Provide the [x, y] coordinate of the cell's center where the given text is located.  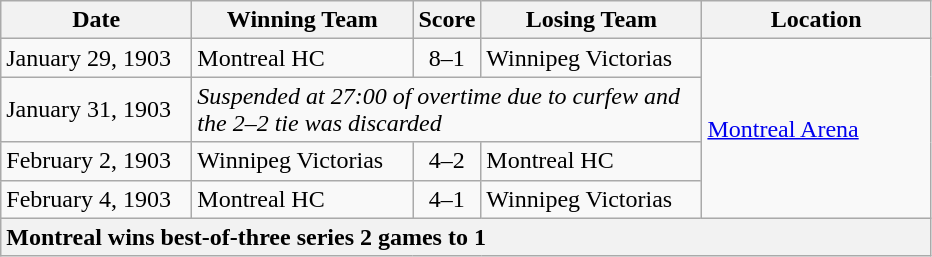
January 31, 1903 [96, 110]
Losing Team [592, 20]
February 4, 1903 [96, 199]
Montreal wins best-of-three series 2 games to 1 [466, 237]
Date [96, 20]
January 29, 1903 [96, 58]
4–2 [447, 161]
8–1 [447, 58]
4–1 [447, 199]
Winning Team [302, 20]
February 2, 1903 [96, 161]
Location [816, 20]
Suspended at 27:00 of overtime due to curfew and the 2–2 tie was discarded [447, 110]
Score [447, 20]
Montreal Arena [816, 128]
